Determine the [x, y] coordinate at the center of the cell enclosing the given text.  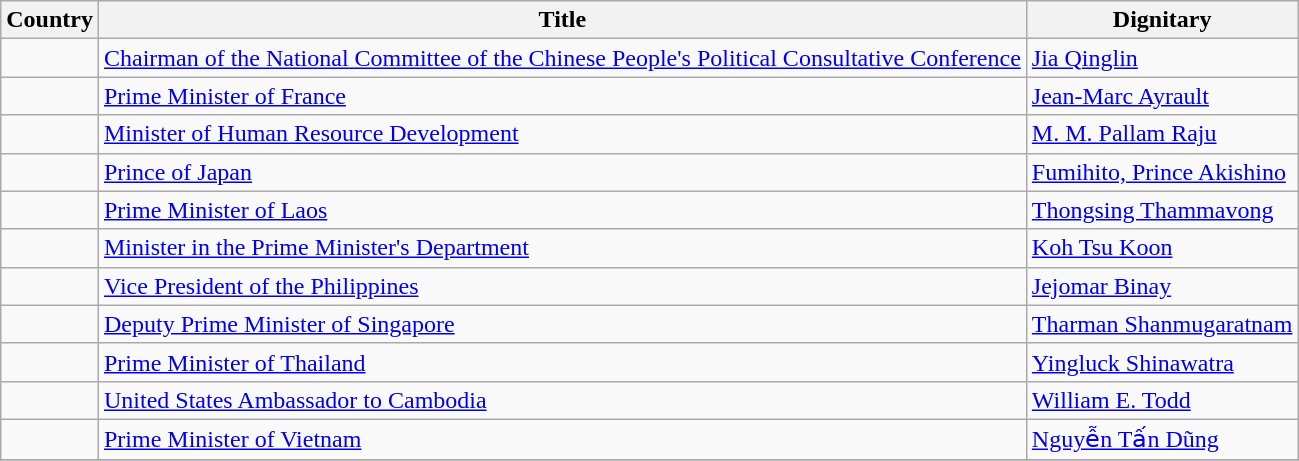
Yingluck Shinawatra [1162, 362]
Fumihito, Prince Akishino [1162, 172]
Thongsing Thammavong [1162, 210]
M. M. Pallam Raju [1162, 134]
Deputy Prime Minister of Singapore [562, 324]
Minister in the Prime Minister's Department [562, 248]
United States Ambassador to Cambodia [562, 400]
Tharman Shanmugaratnam [1162, 324]
Prime Minister of Vietnam [562, 439]
Minister of Human Resource Development [562, 134]
Jejomar Binay [1162, 286]
Prime Minister of Thailand [562, 362]
Koh Tsu Koon [1162, 248]
Vice President of the Philippines [562, 286]
Dignitary [1162, 20]
Prince of Japan [562, 172]
Nguyễn Tấn Dũng [1162, 439]
Chairman of the National Committee of the Chinese People's Political Consultative Conference [562, 58]
Title [562, 20]
Country [50, 20]
William E. Todd [1162, 400]
Jia Qinglin [1162, 58]
Jean-Marc Ayrault [1162, 96]
Prime Minister of Laos [562, 210]
Prime Minister of France [562, 96]
